From the cell containing the given text, extract its center point as (X, Y) coordinate. 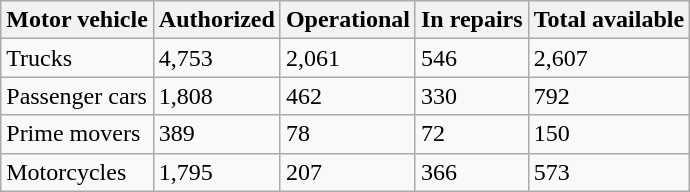
78 (348, 134)
Trucks (78, 58)
Total available (609, 20)
Operational (348, 20)
573 (609, 172)
366 (472, 172)
207 (348, 172)
Passenger cars (78, 96)
Motor vehicle (78, 20)
546 (472, 58)
462 (348, 96)
Authorized (216, 20)
72 (472, 134)
150 (609, 134)
2,061 (348, 58)
4,753 (216, 58)
1,795 (216, 172)
330 (472, 96)
In repairs (472, 20)
Motorcycles (78, 172)
389 (216, 134)
792 (609, 96)
Prime movers (78, 134)
1,808 (216, 96)
2,607 (609, 58)
